Capture the cell that displays the provided text and extract its (X, Y) central coordinate. 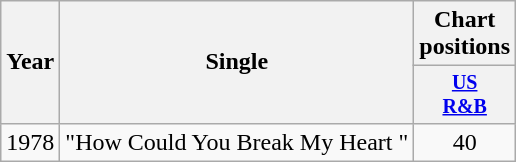
40 (465, 142)
1978 (30, 142)
Chart positions (465, 34)
Single (237, 62)
Year (30, 62)
"How Could You Break My Heart " (237, 142)
USR&B (465, 94)
